Capture the cell that displays the provided text and extract its [X, Y] central coordinate. 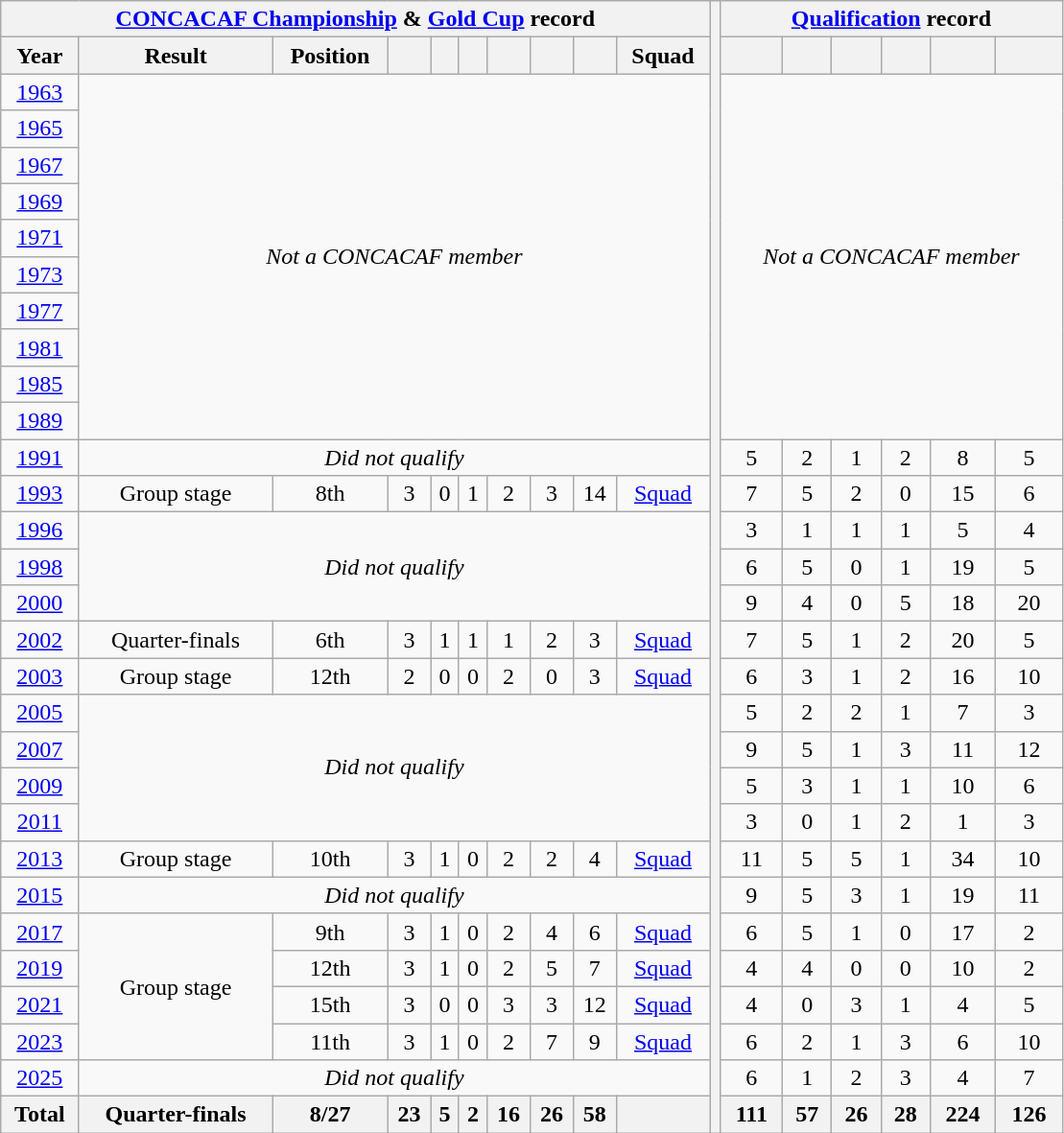
15th [330, 1004]
2009 [40, 786]
8th [330, 494]
2000 [40, 603]
8/27 [330, 1115]
Result [176, 56]
58 [595, 1115]
18 [963, 603]
17 [963, 932]
1998 [40, 567]
2013 [40, 859]
10th [330, 859]
34 [963, 859]
1971 [40, 238]
Qualification record [891, 19]
CONCACAF Championship & Gold Cup record [355, 19]
2023 [40, 1041]
1996 [40, 531]
2017 [40, 932]
11th [330, 1041]
23 [409, 1115]
126 [1029, 1115]
Year [40, 56]
224 [963, 1115]
2011 [40, 822]
1965 [40, 129]
1977 [40, 311]
14 [595, 494]
1973 [40, 274]
6th [330, 640]
2021 [40, 1004]
2007 [40, 749]
2003 [40, 676]
111 [752, 1115]
1981 [40, 347]
1993 [40, 494]
57 [808, 1115]
8 [963, 458]
Total [40, 1115]
2019 [40, 968]
28 [906, 1115]
1985 [40, 384]
1967 [40, 165]
2015 [40, 895]
Position [330, 56]
9th [330, 932]
1969 [40, 201]
1989 [40, 420]
2005 [40, 713]
15 [963, 494]
2025 [40, 1078]
2002 [40, 640]
1991 [40, 458]
1963 [40, 92]
